Find where the given text appears and provide that cell's center as [x, y] coordinate. 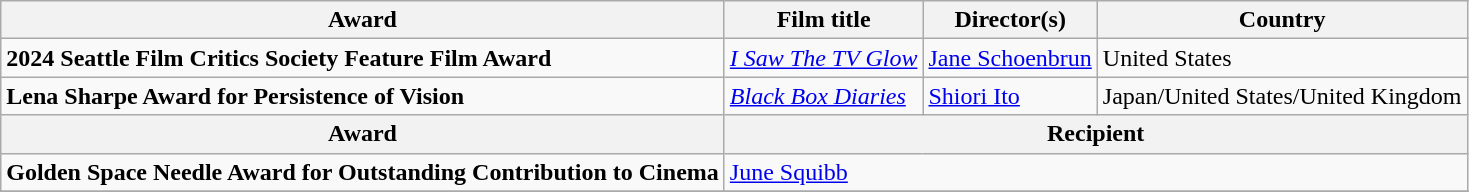
2024 Seattle Film Critics Society Feature Film Award [363, 58]
United States [1282, 58]
Shiori Ito [1010, 96]
Golden Space Needle Award for Outstanding Contribution to Cinema [363, 172]
Film title [824, 20]
Director(s) [1010, 20]
June Squibb [1096, 172]
Jane Schoenbrun [1010, 58]
Black Box Diaries [824, 96]
I Saw The TV Glow [824, 58]
Lena Sharpe Award for Persistence of Vision [363, 96]
Japan/United States/United Kingdom [1282, 96]
Recipient [1096, 134]
Country [1282, 20]
